Detect which cell encompasses the target text, then output its (X, Y) center coordinate. 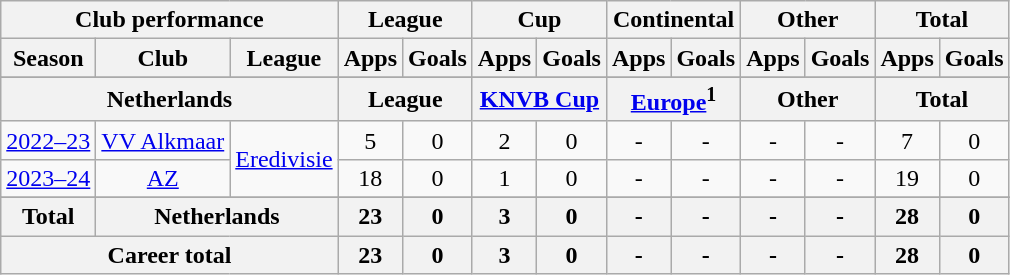
Continental (673, 20)
VV Alkmaar (163, 140)
2 (504, 140)
Club (163, 58)
2023–24 (48, 178)
Season (48, 58)
7 (907, 140)
Cup (539, 20)
19 (907, 178)
5 (370, 140)
Club performance (170, 20)
18 (370, 178)
KNVB Cup (539, 100)
Career total (170, 255)
Eredivisie (284, 159)
Europe1 (673, 100)
2022–23 (48, 140)
AZ (163, 178)
1 (504, 178)
